Find where the given text appears and provide that cell's center as (x, y) coordinate. 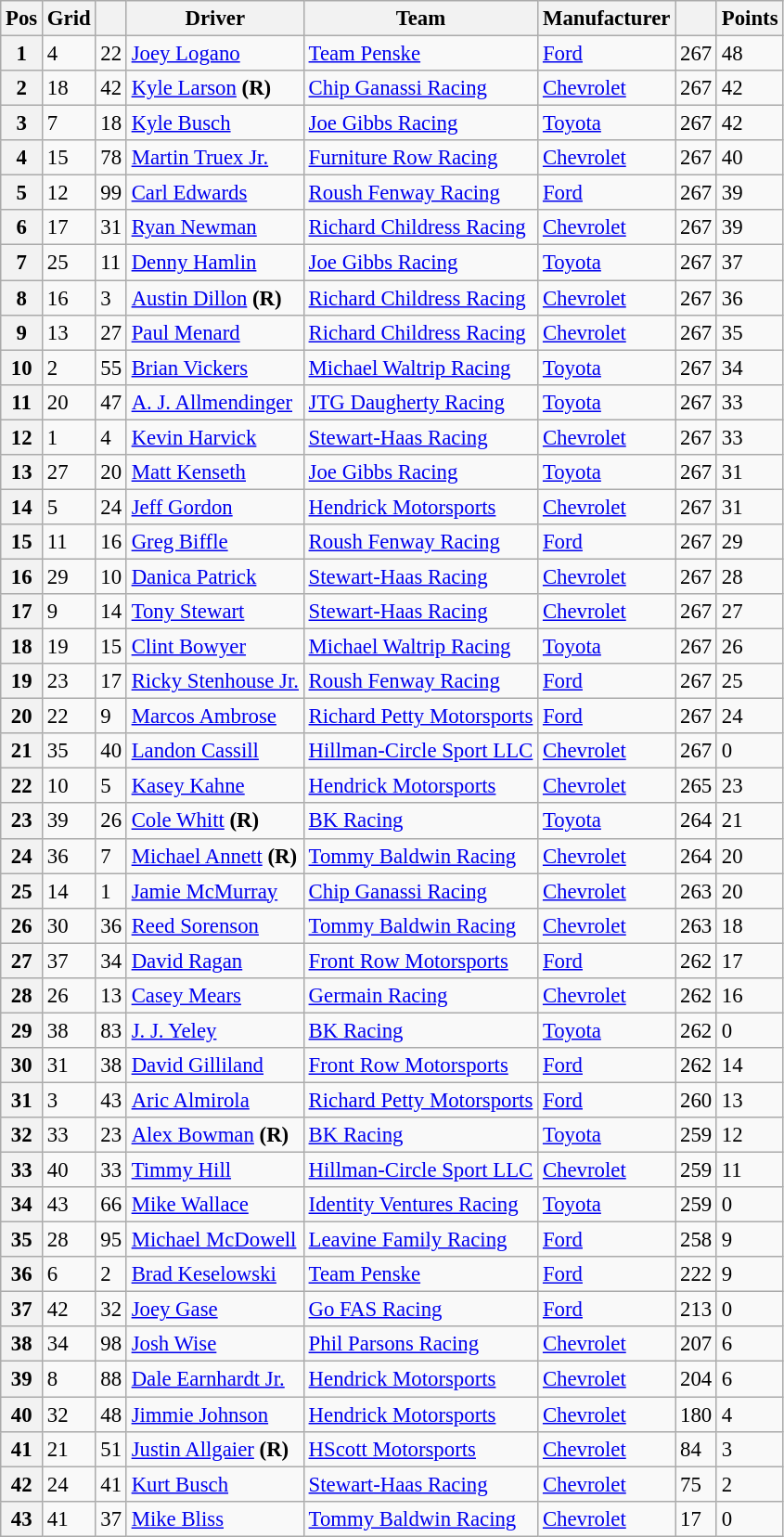
Kurt Busch (215, 1484)
Ricky Stenhouse Jr. (215, 681)
84 (696, 1449)
Brad Keselowski (215, 1274)
Clint Bowyer (215, 647)
Danica Patrick (215, 576)
Kyle Larson (R) (215, 88)
Jamie McMurray (215, 891)
Ryan Newman (215, 227)
98 (111, 1345)
83 (111, 1030)
260 (696, 1100)
Germain Racing (420, 996)
207 (696, 1345)
Jimmie Johnson (215, 1414)
Furniture Row Racing (420, 158)
Tony Stewart (215, 612)
David Gilliland (215, 1066)
Kasey Kahne (215, 786)
51 (111, 1449)
Alex Bowman (R) (215, 1135)
Justin Allgaier (R) (215, 1449)
55 (111, 368)
Kyle Busch (215, 123)
Greg Biffle (215, 542)
Carl Edwards (215, 193)
Manufacturer (607, 19)
Marcos Ambrose (215, 717)
47 (111, 402)
258 (696, 1240)
Driver (215, 19)
Landon Cassill (215, 751)
Austin Dillon (R) (215, 298)
180 (696, 1414)
JTG Daugherty Racing (420, 402)
Mike Bliss (215, 1518)
Cole Whitt (R) (215, 821)
Phil Parsons Racing (420, 1345)
Paul Menard (215, 332)
Pos (22, 19)
Michael McDowell (215, 1240)
Denny Hamlin (215, 263)
A. J. Allmendinger (215, 402)
Jeff Gordon (215, 507)
Casey Mears (215, 996)
95 (111, 1240)
Martin Truex Jr. (215, 158)
Joey Logano (215, 54)
75 (696, 1484)
J. J. Yeley (215, 1030)
HScott Motorsports (420, 1449)
Leavine Family Racing (420, 1240)
99 (111, 193)
88 (111, 1379)
213 (696, 1310)
David Ragan (215, 961)
Kevin Harvick (215, 437)
Josh Wise (215, 1345)
78 (111, 158)
Identity Ventures Racing (420, 1205)
Mike Wallace (215, 1205)
Timmy Hill (215, 1170)
Reed Sorenson (215, 925)
222 (696, 1274)
Matt Kenseth (215, 472)
66 (111, 1205)
Brian Vickers (215, 368)
Points (750, 19)
Joey Gase (215, 1310)
265 (696, 786)
Michael Annett (R) (215, 856)
Go FAS Racing (420, 1310)
Dale Earnhardt Jr. (215, 1379)
204 (696, 1379)
Team (420, 19)
Grid (69, 19)
Aric Almirola (215, 1100)
